Determine the (X, Y) coordinate at the center of the cell enclosing the given text.  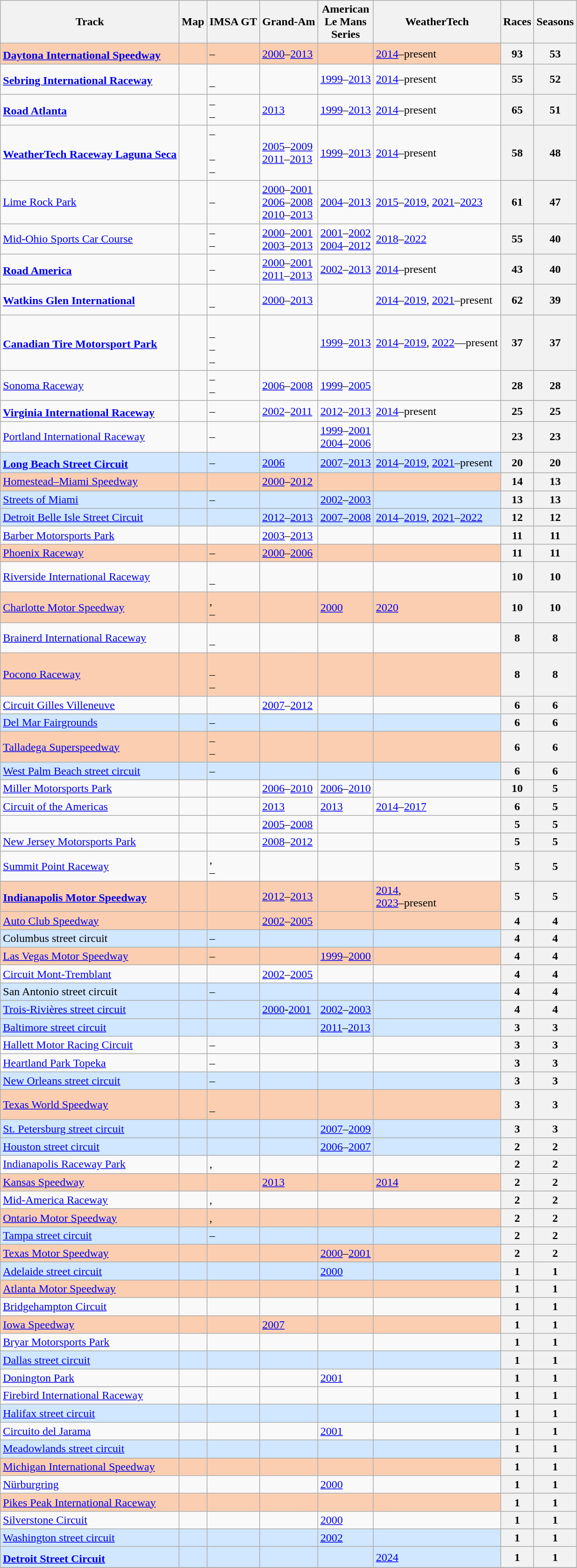
Streets of Miami (90, 499)
2005–2008 (289, 824)
Adelaide street circuit (90, 1271)
Tampa street circuit (90, 1235)
Sebring International Raceway (90, 79)
Donington Park (90, 1378)
Nürburgring (90, 1484)
2011–2013 (346, 1027)
Grand-Am (289, 22)
Ontario Motor Speedway (90, 1218)
Iowa Speedway (90, 1325)
Hallett Motor Racing Circuit (90, 1045)
2003–2013 (289, 535)
1999–2005 (346, 386)
51 (555, 109)
Las Vegas Motor Speedway (90, 956)
Virginia International Raceway (90, 411)
Charlotte Motor Speedway (90, 607)
2014–2019, 2022—present (437, 343)
Meadowlands street circuit (90, 1449)
Homestead–Miami Speedway (90, 482)
Indianapolis Motor Speedway (90, 896)
2000–2012 (289, 482)
2000–20012011–2013 (289, 269)
2007–2008 (346, 517)
2018–2022 (437, 239)
Map (193, 22)
2007 (289, 1325)
Circuit of the Americas (90, 806)
65 (518, 109)
Dallas street circuit (90, 1360)
Seasons (555, 22)
Houston street circuit (90, 1147)
Bryar Motorsports Park (90, 1342)
Summit Point Raceway (90, 866)
Columbus street circuit (90, 938)
Circuito del Jarama (90, 1431)
2001–20022004–2012 (346, 239)
Mid-America Raceway (90, 1200)
Indianapolis Raceway Park (90, 1164)
Silverstone Circuit (90, 1520)
Races (518, 22)
Barber Motorsports Park (90, 535)
Daytona International Speedway (90, 54)
2007–2009 (346, 1129)
1999–20012004–2006 (346, 436)
47 (555, 202)
Riverside International Raceway (90, 577)
Michigan International Speedway (90, 1467)
2014,2023–present (437, 896)
New Orleans street circuit (90, 1081)
Lime Rock Park (90, 202)
2014 (437, 1182)
Miller Motorsports Park (90, 789)
2007–2012 (289, 705)
2004–2013 (346, 202)
2005–20092011–2013 (289, 152)
Detroit Belle Isle Street Circuit (90, 517)
West Palm Beach street circuit (90, 771)
1999–2000 (346, 956)
Mid-Ohio Sports Car Course (90, 239)
2002 (346, 1538)
New Jersey Motorsports Park (90, 842)
2014–2019, 2021–2022 (437, 517)
53 (555, 54)
2000–20012003–2013 (289, 239)
14 (518, 482)
2002–2013 (346, 269)
Portland International Raceway (90, 436)
2000–2006 (289, 553)
Pocono Raceway (90, 675)
Firebird International Raceway (90, 1396)
61 (518, 202)
Atlanta Motor Speedway (90, 1289)
Sonoma Raceway (90, 386)
93 (518, 54)
Pikes Peak International Raceway (90, 1502)
52 (555, 79)
IMSA GT (234, 22)
2000-2001 (289, 1010)
48 (555, 152)
2008–2012 (289, 842)
62 (518, 300)
Texas Motor Speedway (90, 1253)
2006–2008 (289, 386)
39 (555, 300)
Long Beach Street Circuit (90, 463)
2000–20012006–20082010–2013 (289, 202)
Detroit Street Circuit (90, 1557)
2024 (437, 1557)
Circuit Gilles Villeneuve (90, 705)
Road Atlanta (90, 109)
Talladega Superspeedway (90, 747)
Texas World Speedway (90, 1105)
2006–2007 (346, 1147)
Heartland Park Topeka (90, 1063)
2020 (437, 607)
Baltimore street circuit (90, 1027)
Road America (90, 269)
Washington street circuit (90, 1538)
Bridgehampton Circuit (90, 1307)
Trois-Rivières street circuit (90, 1010)
Halifax street circuit (90, 1413)
58 (518, 152)
Phoenix Raceway (90, 553)
Del Mar Fairgrounds (90, 723)
2014–2017 (437, 806)
2000–2001 (346, 1253)
Auto Club Speedway (90, 920)
Circuit Mont-Tremblant (90, 974)
Track (90, 22)
St. Petersburg street circuit (90, 1129)
AmericanLe MansSeries (346, 22)
2015–2019, 2021–2023 (437, 202)
Brainerd International Raceway (90, 638)
Watkins Glen International (90, 300)
2002–2011 (289, 411)
43 (518, 269)
San Antonio street circuit (90, 992)
2006 (289, 463)
2007–2013 (346, 463)
WeatherTech Raceway Laguna Seca (90, 152)
Canadian Tire Motorsport Park (90, 343)
WeatherTech (437, 22)
Kansas Speedway (90, 1182)
